Return the (x, y) coordinate for the center point of the cell that contains the specified text.  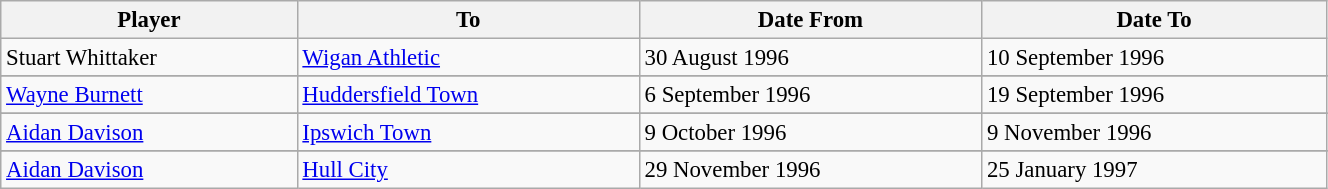
9 October 1996 (810, 133)
Ipswich Town (468, 133)
Wigan Athletic (468, 58)
29 November 1996 (810, 170)
Player (149, 20)
25 January 1997 (1154, 170)
9 November 1996 (1154, 133)
Date From (810, 20)
Wayne Burnett (149, 95)
Hull City (468, 170)
To (468, 20)
19 September 1996 (1154, 95)
30 August 1996 (810, 58)
6 September 1996 (810, 95)
Stuart Whittaker (149, 58)
10 September 1996 (1154, 58)
Date To (1154, 20)
Huddersfield Town (468, 95)
